Return the [x, y] coordinate for the center point of the cell that contains the specified text.  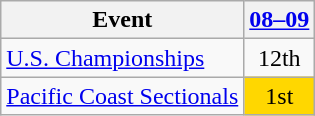
Pacific Coast Sectionals [122, 96]
1st [280, 96]
U.S. Championships [122, 58]
08–09 [280, 20]
Event [122, 20]
12th [280, 58]
